Determine the (x, y) coordinate at the center of the cell enclosing the given text.  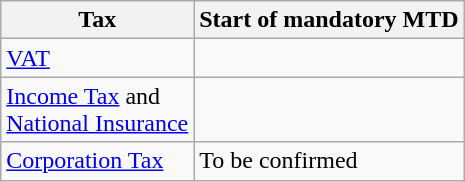
Income Tax andNational Insurance (98, 110)
Corporation Tax (98, 161)
To be confirmed (329, 161)
Start of mandatory MTD (329, 20)
Tax (98, 20)
VAT (98, 58)
